Provide the (X, Y) coordinate of the cell's center where the given text is located.  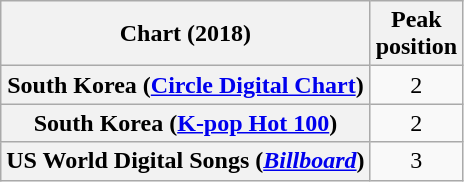
Chart (2018) (186, 34)
US World Digital Songs (Billboard) (186, 161)
South Korea (Circle Digital Chart) (186, 85)
Peakposition (416, 34)
South Korea (K-pop Hot 100) (186, 123)
3 (416, 161)
